Locate the cell with the specified text and output its (X, Y) center coordinate. 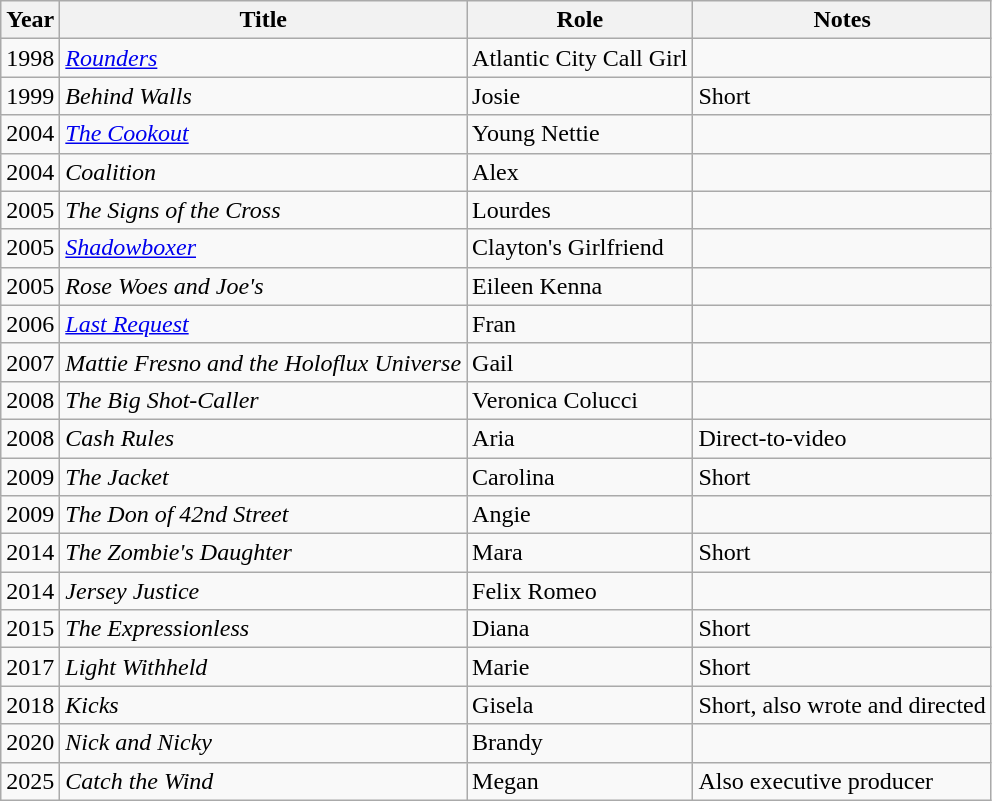
Mara (580, 553)
Felix Romeo (580, 591)
Angie (580, 515)
Atlantic City Call Girl (580, 58)
2025 (30, 781)
Brandy (580, 743)
Clayton's Girlfriend (580, 248)
2017 (30, 667)
1998 (30, 58)
The Big Shot-Caller (264, 400)
Young Nettie (580, 134)
2006 (30, 324)
Cash Rules (264, 438)
2015 (30, 629)
The Signs of the Cross (264, 210)
Role (580, 20)
The Jacket (264, 477)
The Expressionless (264, 629)
Rose Woes and Joe's (264, 286)
Eileen Kenna (580, 286)
Jersey Justice (264, 591)
Lourdes (580, 210)
Title (264, 20)
Gisela (580, 705)
Year (30, 20)
Light Withheld (264, 667)
Mattie Fresno and the Holoflux Universe (264, 362)
The Cookout (264, 134)
Nick and Nicky (264, 743)
2020 (30, 743)
Diana (580, 629)
The Zombie's Daughter (264, 553)
2018 (30, 705)
Rounders (264, 58)
Veronica Colucci (580, 400)
Carolina (580, 477)
Marie (580, 667)
Short, also wrote and directed (842, 705)
Direct-to-video (842, 438)
2007 (30, 362)
Behind Walls (264, 96)
1999 (30, 96)
Gail (580, 362)
Megan (580, 781)
Coalition (264, 172)
Notes (842, 20)
Kicks (264, 705)
Catch the Wind (264, 781)
Fran (580, 324)
Last Request (264, 324)
Shadowboxer (264, 248)
Alex (580, 172)
Aria (580, 438)
Josie (580, 96)
The Don of 42nd Street (264, 515)
Also executive producer (842, 781)
